For the text-containing cell, return its midpoint in (x, y) coordinate format. 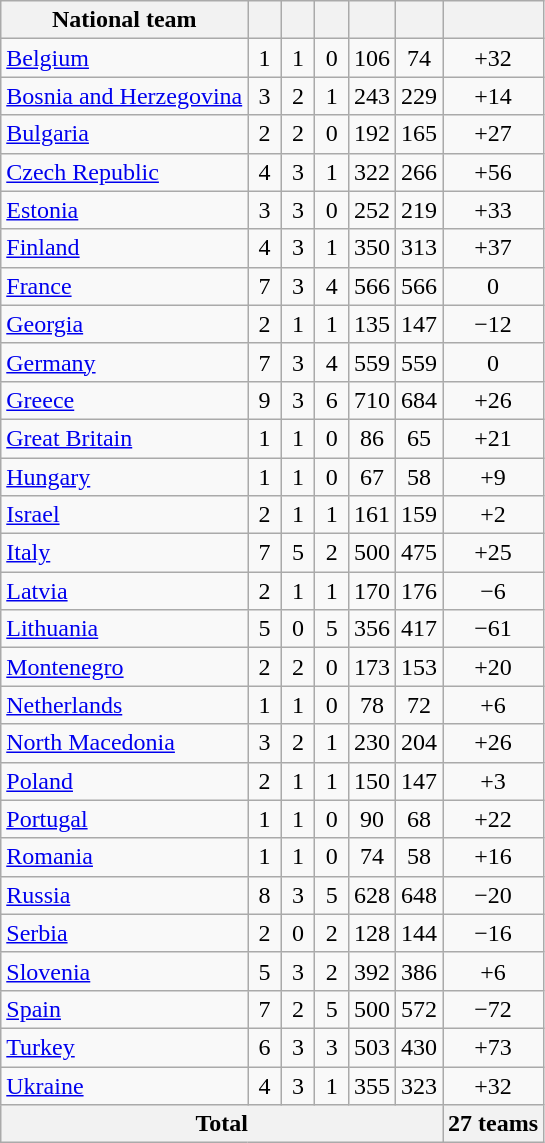
204 (418, 743)
Georgia (124, 324)
+27 (494, 134)
+73 (494, 1047)
Lithuania (124, 629)
Netherlands (124, 705)
229 (418, 96)
355 (372, 1085)
710 (372, 400)
86 (372, 438)
252 (372, 210)
90 (372, 819)
322 (372, 172)
Belgium (124, 58)
Italy (124, 553)
Montenegro (124, 667)
648 (418, 895)
+14 (494, 96)
230 (372, 743)
128 (372, 933)
Bosnia and Herzegovina (124, 96)
176 (418, 591)
Great Britain (124, 438)
Israel (124, 515)
+21 (494, 438)
135 (372, 324)
France (124, 286)
−12 (494, 324)
392 (372, 971)
+2 (494, 515)
219 (418, 210)
Finland (124, 248)
144 (418, 933)
+33 (494, 210)
72 (418, 705)
Bulgaria (124, 134)
Hungary (124, 477)
+3 (494, 781)
Czech Republic (124, 172)
313 (418, 248)
Slovenia (124, 971)
350 (372, 248)
67 (372, 477)
Latvia (124, 591)
243 (372, 96)
−6 (494, 591)
430 (418, 1047)
266 (418, 172)
Russia (124, 895)
165 (418, 134)
170 (372, 591)
27 teams (494, 1124)
Estonia (124, 210)
68 (418, 819)
Total (222, 1124)
Romania (124, 857)
192 (372, 134)
Spain (124, 1009)
Ukraine (124, 1085)
−16 (494, 933)
+25 (494, 553)
Poland (124, 781)
+9 (494, 477)
+56 (494, 172)
8 (265, 895)
−72 (494, 1009)
North Macedonia (124, 743)
356 (372, 629)
159 (418, 515)
323 (418, 1085)
Portugal (124, 819)
475 (418, 553)
150 (372, 781)
65 (418, 438)
572 (418, 1009)
+20 (494, 667)
684 (418, 400)
417 (418, 629)
+16 (494, 857)
+22 (494, 819)
628 (372, 895)
503 (372, 1047)
+37 (494, 248)
9 (265, 400)
153 (418, 667)
Serbia (124, 933)
173 (372, 667)
106 (372, 58)
78 (372, 705)
161 (372, 515)
Greece (124, 400)
Germany (124, 362)
−20 (494, 895)
−61 (494, 629)
Turkey (124, 1047)
386 (418, 971)
National team (124, 20)
